Determine the (X, Y) coordinate at the center of the cell enclosing the given text.  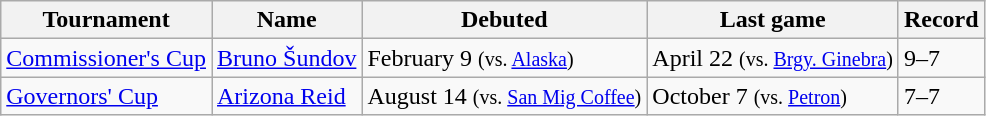
February 9 (vs. Alaska) (504, 58)
Arizona Reid (287, 96)
Name (287, 20)
October 7 (vs. Petron) (773, 96)
7–7 (941, 96)
Governors' Cup (106, 96)
Last game (773, 20)
April 22 (vs. Brgy. Ginebra) (773, 58)
9–7 (941, 58)
Bruno Šundov (287, 58)
Record (941, 20)
Debuted (504, 20)
August 14 (vs. San Mig Coffee) (504, 96)
Commissioner's Cup (106, 58)
Tournament (106, 20)
